Search for the cell housing the specified text and yield its (x, y) center coordinate. 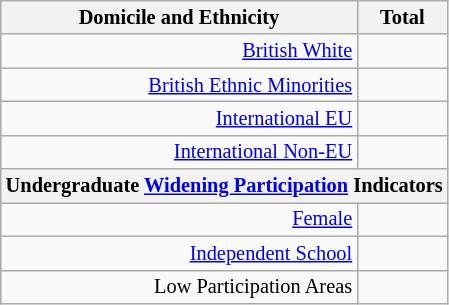
Undergraduate Widening Participation Indicators (224, 186)
British White (179, 51)
Independent School (179, 253)
British Ethnic Minorities (179, 85)
Low Participation Areas (179, 287)
International Non-EU (179, 152)
Domicile and Ethnicity (179, 17)
Female (179, 219)
Total (402, 17)
International EU (179, 118)
